Return [X, Y] of the center of cell containing provided text 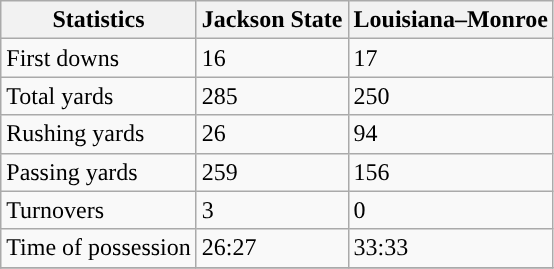
Statistics [99, 20]
Turnovers [99, 210]
Rushing yards [99, 134]
Total yards [99, 96]
Time of possession [99, 248]
Jackson State [272, 20]
156 [450, 172]
26:27 [272, 248]
250 [450, 96]
Louisiana–Monroe [450, 20]
259 [272, 172]
0 [450, 210]
94 [450, 134]
285 [272, 96]
33:33 [450, 248]
16 [272, 58]
First downs [99, 58]
17 [450, 58]
26 [272, 134]
3 [272, 210]
Passing yards [99, 172]
